Find where the given text appears and provide that cell's center as [X, Y] coordinate. 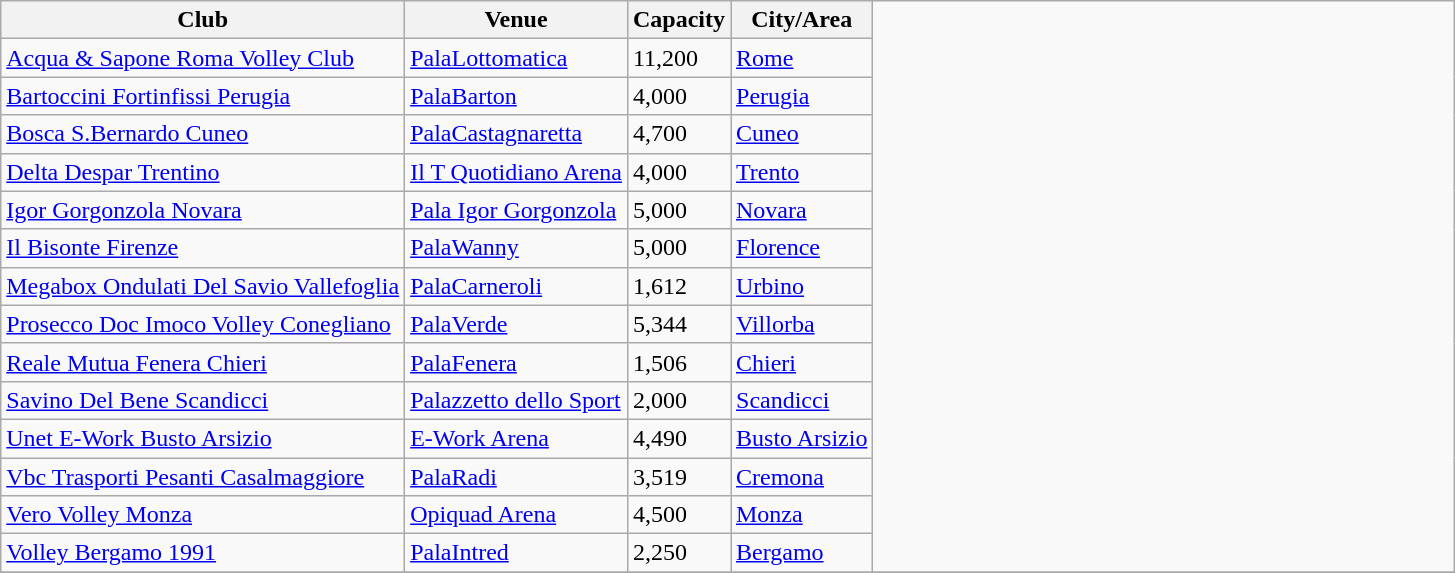
Reale Mutua Fenera Chieri [203, 362]
Delta Despar Trentino [203, 172]
PalaFenera [516, 362]
PalaCastagnaretta [516, 134]
Megabox Ondulati Del Savio Vallefoglia [203, 286]
Monza [801, 515]
PalaWanny [516, 248]
Pala Igor Gorgonzola [516, 210]
Il Bisonte Firenze [203, 248]
3,519 [678, 477]
Urbino [801, 286]
Prosecco Doc Imoco Volley Conegliano [203, 324]
Capacity [678, 20]
PalaRadi [516, 477]
4,700 [678, 134]
Unet E-Work Busto Arsizio [203, 438]
Venue [516, 20]
Cuneo [801, 134]
Novara [801, 210]
Volley Bergamo 1991 [203, 553]
4,500 [678, 515]
Acqua & Sapone Roma Volley Club [203, 58]
PalaVerde [516, 324]
11,200 [678, 58]
PalaIntred [516, 553]
Trento [801, 172]
Bergamo [801, 553]
Igor Gorgonzola Novara [203, 210]
Perugia [801, 96]
Palazzetto dello Sport [516, 400]
2,000 [678, 400]
Cremona [801, 477]
Bartoccini Fortinfissi Perugia [203, 96]
Scandicci [801, 400]
Bosca S.Bernardo Cuneo [203, 134]
E-Work Arena [516, 438]
Villorba [801, 324]
Savino Del Bene Scandicci [203, 400]
Vbc Trasporti Pesanti Casalmaggiore [203, 477]
Busto Arsizio [801, 438]
1,506 [678, 362]
Florence [801, 248]
Il T Quotidiano Arena [516, 172]
Rome [801, 58]
PalaBarton [516, 96]
PalaLottomatica [516, 58]
Vero Volley Monza [203, 515]
2,250 [678, 553]
1,612 [678, 286]
PalaCarneroli [516, 286]
5,344 [678, 324]
Club [203, 20]
4,490 [678, 438]
Opiquad Arena [516, 515]
Chieri [801, 362]
City/Area [801, 20]
